Provide the [X, Y] coordinate of the cell's center where the given text is located.  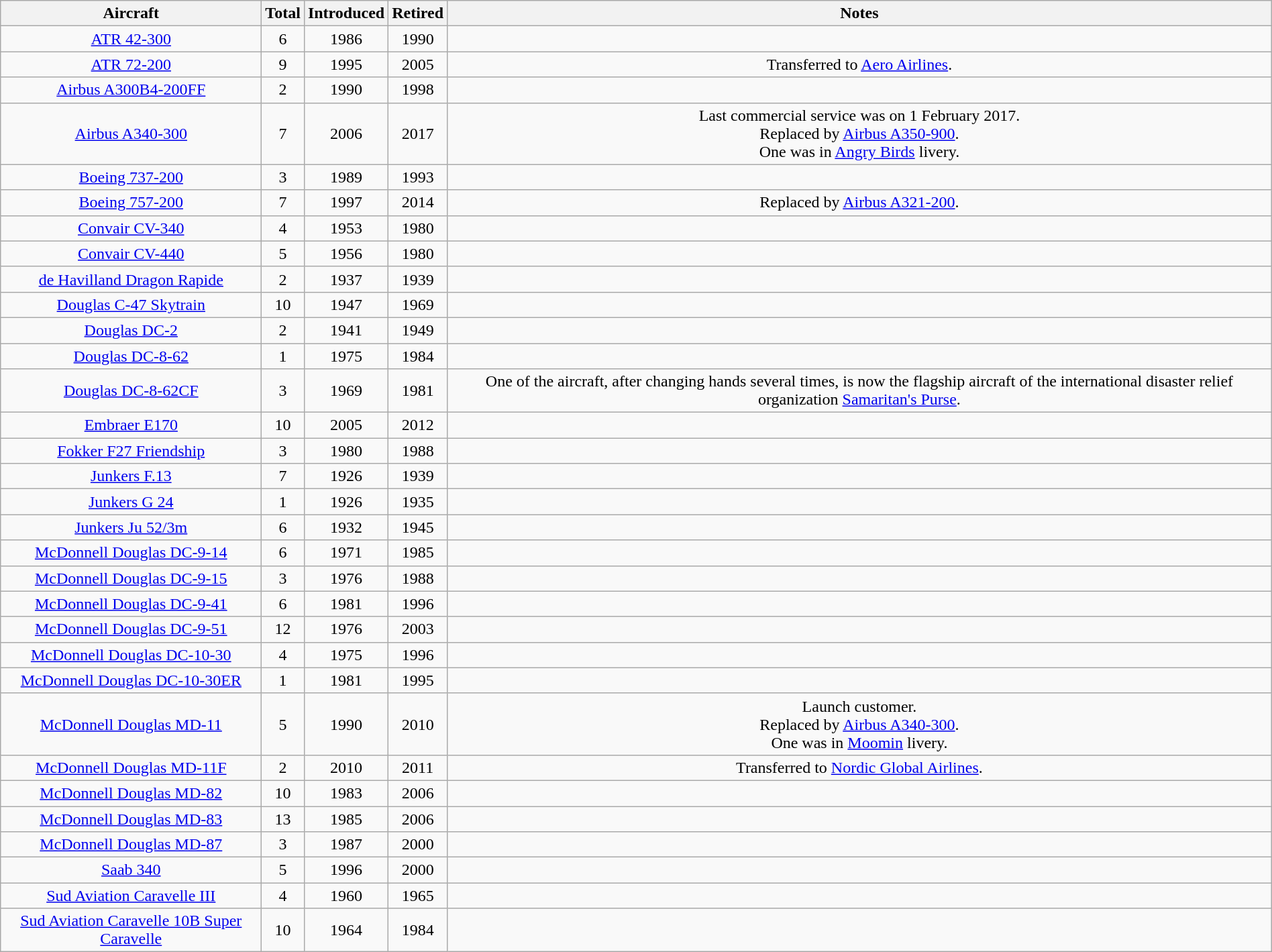
Introduced [346, 13]
2014 [418, 203]
Junkers G 24 [131, 502]
1997 [346, 203]
Total [283, 13]
2003 [418, 629]
Junkers F.13 [131, 476]
1960 [346, 896]
Sud Aviation Caravelle 10B Super Caravelle [131, 930]
2011 [418, 768]
McDonnell Douglas DC-9-14 [131, 553]
1945 [418, 527]
McDonnell Douglas MD-82 [131, 793]
1932 [346, 527]
1935 [418, 502]
McDonnell Douglas MD-83 [131, 819]
Last commercial service was on 1 February 2017.Replaced by Airbus A350-900.One was in Angry Birds livery. [860, 134]
McDonnell Douglas DC-10-30ER [131, 680]
Embraer E170 [131, 425]
1986 [346, 39]
1937 [346, 279]
Douglas C-47 Skytrain [131, 305]
ATR 72-200 [131, 64]
1941 [346, 330]
1987 [346, 845]
Sud Aviation Caravelle III [131, 896]
1993 [418, 177]
Douglas DC-2 [131, 330]
13 [283, 819]
McDonnell Douglas MD-11 [131, 724]
1964 [346, 930]
Replaced by Airbus A321-200. [860, 203]
1983 [346, 793]
McDonnell Douglas DC-9-51 [131, 629]
Transferred to Aero Airlines. [860, 64]
McDonnell Douglas MD-87 [131, 845]
Airbus A300B4-200FF [131, 90]
Junkers Ju 52/3m [131, 527]
Launch customer.Replaced by Airbus A340-300.One was in Moomin livery. [860, 724]
1949 [418, 330]
Convair CV-440 [131, 254]
Fokker F27 Friendship [131, 451]
Retired [418, 13]
Aircraft [131, 13]
de Havilland Dragon Rapide [131, 279]
2012 [418, 425]
1998 [418, 90]
McDonnell Douglas DC-9-41 [131, 604]
Boeing 737-200 [131, 177]
1956 [346, 254]
Transferred to Nordic Global Airlines. [860, 768]
Notes [860, 13]
McDonnell Douglas DC-10-30 [131, 655]
1947 [346, 305]
McDonnell Douglas DC-9-15 [131, 578]
Douglas DC-8-62CF [131, 390]
2017 [418, 134]
Airbus A340-300 [131, 134]
McDonnell Douglas MD-11F [131, 768]
1965 [418, 896]
ATR 42-300 [131, 39]
Douglas DC-8-62 [131, 356]
12 [283, 629]
Saab 340 [131, 870]
Convair CV-340 [131, 228]
1971 [346, 553]
Boeing 757-200 [131, 203]
9 [283, 64]
1989 [346, 177]
1953 [346, 228]
